Search for the cell housing the specified text and yield its (x, y) center coordinate. 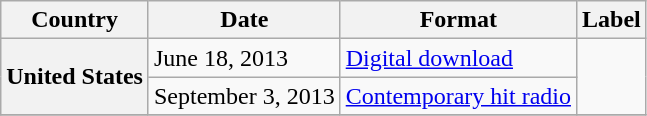
Label (612, 20)
Date (244, 20)
Digital download (458, 58)
Country (75, 20)
June 18, 2013 (244, 58)
Contemporary hit radio (458, 96)
September 3, 2013 (244, 96)
United States (75, 77)
Format (458, 20)
